Provide the (X, Y) coordinate of the cell's center where the given text is located.  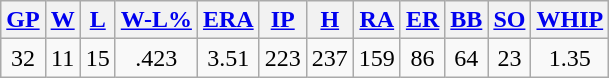
15 (98, 58)
W (62, 20)
W-L% (156, 20)
RA (376, 20)
23 (510, 58)
86 (422, 58)
159 (376, 58)
32 (23, 58)
BB (466, 20)
GP (23, 20)
64 (466, 58)
L (98, 20)
ERA (228, 20)
SO (510, 20)
11 (62, 58)
1.35 (570, 58)
.423 (156, 58)
223 (282, 58)
237 (330, 58)
H (330, 20)
WHIP (570, 20)
IP (282, 20)
ER (422, 20)
3.51 (228, 58)
